Output the [X, Y] coordinate of the center of the cell containing the given text.  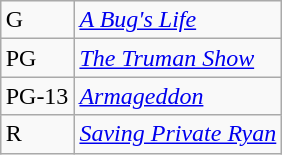
Armageddon [178, 96]
The Truman Show [178, 58]
A Bug's Life [178, 20]
PG-13 [37, 96]
Saving Private Ryan [178, 134]
G [37, 20]
PG [37, 58]
R [37, 134]
